Determine the [x, y] coordinate at the center of the cell enclosing the given text.  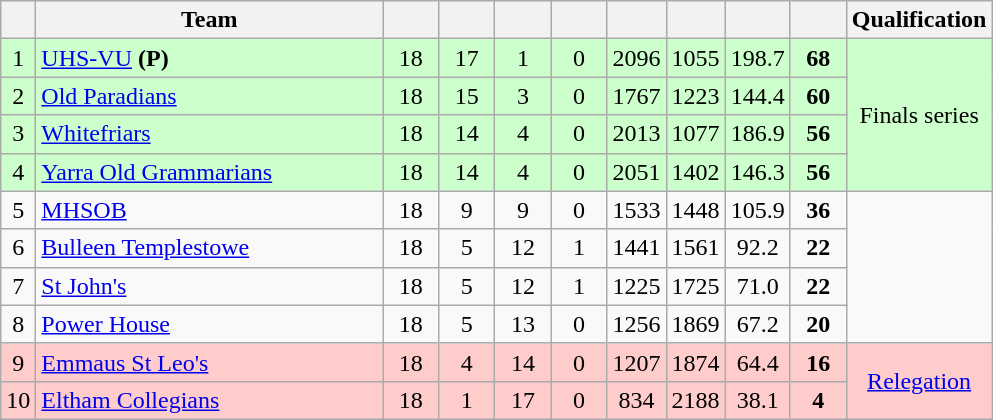
16 [818, 362]
Qualification [919, 20]
1874 [696, 362]
198.7 [758, 58]
15 [467, 96]
2013 [636, 134]
10 [18, 400]
2096 [636, 58]
1441 [636, 248]
6 [18, 248]
1869 [696, 324]
2188 [696, 400]
1207 [636, 362]
36 [818, 210]
Whitefriars [210, 134]
Eltham Collegians [210, 400]
64.4 [758, 362]
Team [210, 20]
38.1 [758, 400]
1533 [636, 210]
67.2 [758, 324]
UHS-VU (P) [210, 58]
2051 [636, 172]
Power House [210, 324]
105.9 [758, 210]
MHSOB [210, 210]
1767 [636, 96]
68 [818, 58]
92.2 [758, 248]
1725 [696, 286]
1225 [636, 286]
Old Paradians [210, 96]
186.9 [758, 134]
7 [18, 286]
St John's [210, 286]
Bulleen Templestowe [210, 248]
60 [818, 96]
1077 [696, 134]
1561 [696, 248]
Emmaus St Leo's [210, 362]
144.4 [758, 96]
Finals series [919, 115]
20 [818, 324]
1223 [696, 96]
1402 [696, 172]
1055 [696, 58]
1256 [636, 324]
2 [18, 96]
Yarra Old Grammarians [210, 172]
71.0 [758, 286]
146.3 [758, 172]
1448 [696, 210]
834 [636, 400]
13 [523, 324]
Relegation [919, 381]
8 [18, 324]
